For the text-containing cell, return its midpoint in (x, y) coordinate format. 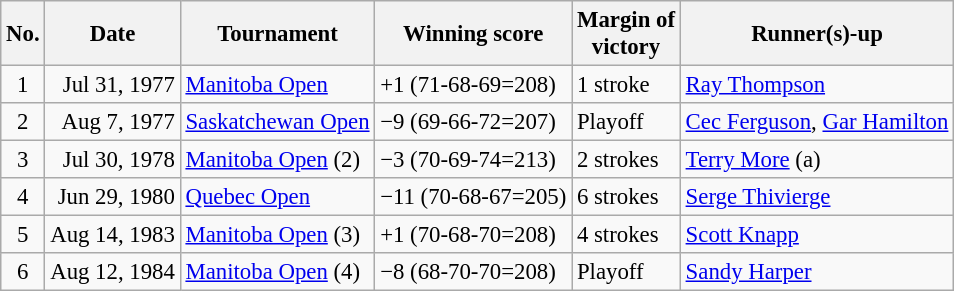
2 strokes (626, 160)
Terry More (a) (816, 160)
No. (23, 34)
Saskatchewan Open (278, 122)
Aug 14, 1983 (112, 235)
4 strokes (626, 235)
Manitoba Open (2) (278, 160)
Manitoba Open (278, 85)
Jun 29, 1980 (112, 197)
Scott Knapp (816, 235)
3 (23, 160)
Jul 31, 1977 (112, 85)
+1 (70-68-70=208) (474, 235)
Date (112, 34)
Ray Thompson (816, 85)
Winning score (474, 34)
Jul 30, 1978 (112, 160)
Quebec Open (278, 197)
Playoff (626, 122)
−9 (69-66-72=207) (474, 122)
Manitoba Open (3) (278, 235)
Serge Thivierge (816, 197)
Runner(s)-up (816, 34)
6 strokes (626, 197)
Tournament (278, 34)
Margin ofvictory (626, 34)
1 stroke (626, 85)
Cec Ferguson, Gar Hamilton (816, 122)
Aug 7, 1977 (112, 122)
1 (23, 85)
+1 (71-68-69=208) (474, 85)
−11 (70-68-67=205) (474, 197)
2 (23, 122)
4 (23, 197)
5 (23, 235)
−3 (70-69-74=213) (474, 160)
